Extract the [x, y] coordinate from the center of the cell holding the provided text.  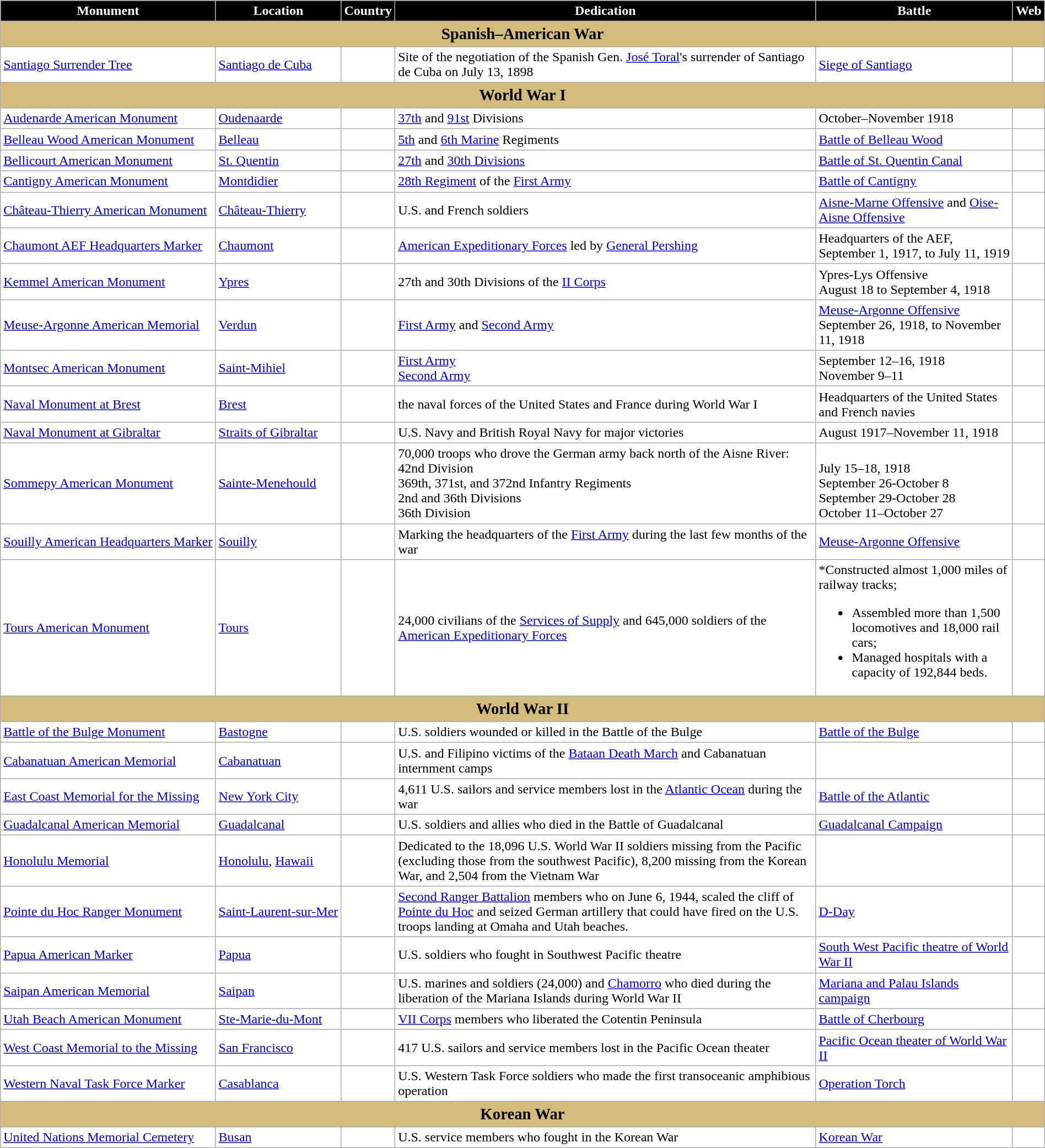
Sommepy American Monument [108, 484]
U.S. service members who fought in the Korean War [605, 1137]
Battle [914, 11]
Brest [278, 404]
Audenarde American Monument [108, 119]
37th and 91st Divisions [605, 119]
St. Quentin [278, 160]
U.S. soldiers who fought in Southwest Pacific theatre [605, 955]
United Nations Memorial Cemetery [108, 1137]
Chaumont AEF Headquarters Marker [108, 246]
Papua [278, 955]
Papua American Marker [108, 955]
U.S. soldiers and allies who died in the Battle of Guadalcanal [605, 825]
World War I [522, 95]
West Coast Memorial to the Missing [108, 1048]
September 12–16, 1918November 9–11 [914, 368]
Utah Beach American Monument [108, 1019]
Country [368, 11]
Meuse-Argonne OffensiveSeptember 26, 1918, to November 11, 1918 [914, 325]
Souilly [278, 541]
Souilly American Headquarters Marker [108, 541]
the naval forces of the United States and France during World War I [605, 404]
Cabanatuan [278, 761]
417 U.S. sailors and service members lost in the Pacific Ocean theater [605, 1048]
Cantigny American Monument [108, 181]
Verdun [278, 325]
Siege of Santiago [914, 65]
5th and 6th Marine Regiments [605, 140]
New York City [278, 796]
Pacific Ocean theater of World War II [914, 1048]
Belleau [278, 140]
August 1917–November 11, 1918 [914, 432]
Belleau Wood American Monument [108, 140]
South West Pacific theatre of World War II [914, 955]
U.S. marines and soldiers (24,000) and Chamorro who died during the liberation of the Mariana Islands during World War II [605, 990]
Cabanatuan American Memorial [108, 761]
First Army and Second Army [605, 325]
Santiago de Cuba [278, 65]
Chaumont [278, 246]
Dedication [605, 11]
Ypres [278, 281]
28th Regiment of the First Army [605, 181]
Guadalcanal Campaign [914, 825]
Mariana and Palau Islands campaign [914, 990]
October–November 1918 [914, 119]
Headquarters of the AEF, September 1, 1917, to July 11, 1919 [914, 246]
D-Day [914, 911]
U.S. and Filipino victims of the Bataan Death March and Cabanatuan internment camps [605, 761]
Ypres-Lys OffensiveAugust 18 to September 4, 1918 [914, 281]
Santiago Surrender Tree [108, 65]
Casablanca [278, 1083]
Aisne-Marne Offensive and Oise-Aisne Offensive [914, 210]
July 15–18, 1918September 26-October 8September 29-October 28October 11–October 27 [914, 484]
Battle of the Bulge [914, 732]
Pointe du Hoc Ranger Monument [108, 911]
Tours American Monument [108, 628]
Bastogne [278, 732]
Honolulu Memorial [108, 861]
VII Corps members who liberated the Cotentin Peninsula [605, 1019]
Meuse-Argonne American Memorial [108, 325]
Montdidier [278, 181]
Straits of Gibraltar [278, 432]
Saipan [278, 990]
Battle of Cantigny [914, 181]
Site of the negotiation of the Spanish Gen. José Toral's surrender of Santiago de Cuba on July 13, 1898 [605, 65]
24,000 civilians of the Services of Supply and 645,000 soldiers of the American Expeditionary Forces [605, 628]
Montsec American Monument [108, 368]
U.S. and French soldiers [605, 210]
Headquarters of the United States and French navies [914, 404]
Naval Monument at Gibraltar [108, 432]
4,611 U.S. sailors and service members lost in the Atlantic Ocean during the war [605, 796]
Oudenaarde [278, 119]
Guadalcanal American Memorial [108, 825]
Spanish–American War [522, 34]
Bellicourt American Monument [108, 160]
Saint-Laurent-sur-Mer [278, 911]
Battle of Belleau Wood [914, 140]
Château-Thierry American Monument [108, 210]
Battle of the Atlantic [914, 796]
Ste-Marie-du-Mont [278, 1019]
East Coast Memorial for the Missing [108, 796]
First ArmySecond Army [605, 368]
Location [278, 11]
Château-Thierry [278, 210]
Sainte-Menehould [278, 484]
Busan [278, 1137]
Saint-Mihiel [278, 368]
Western Naval Task Force Marker [108, 1083]
Battle of Cherbourg [914, 1019]
27th and 30th Divisions of the II Corps [605, 281]
Meuse-Argonne Offensive [914, 541]
U.S. soldiers wounded or killed in the Battle of the Bulge [605, 732]
Kemmel American Monument [108, 281]
Saipan American Memorial [108, 990]
Honolulu, Hawaii [278, 861]
Battle of St. Quentin Canal [914, 160]
Tours [278, 628]
Guadalcanal [278, 825]
Web [1028, 11]
Operation Torch [914, 1083]
Monument [108, 11]
American Expeditionary Forces led by General Pershing [605, 246]
U.S. Western Task Force soldiers who made the first transoceanic amphibious operation [605, 1083]
San Francisco [278, 1048]
World War II [522, 709]
U.S. Navy and British Royal Navy for major victories [605, 432]
27th and 30th Divisions [605, 160]
Naval Monument at Brest [108, 404]
Battle of the Bulge Monument [108, 732]
Marking the headquarters of the First Army during the last few months of the war [605, 541]
